Extract the [x, y] coordinate from the center of the cell holding the provided text.  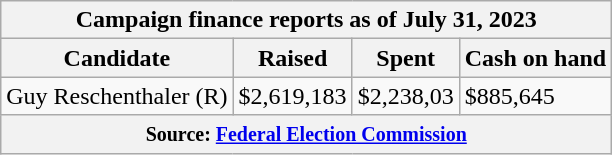
Spent [406, 58]
Source: Federal Election Commission [306, 134]
Cash on hand [535, 58]
Campaign finance reports as of July 31, 2023 [306, 20]
Guy Reschenthaler (R) [117, 96]
Raised [292, 58]
$2,619,183 [292, 96]
Candidate [117, 58]
$885,645 [535, 96]
$2,238,03 [406, 96]
